Extract the [X, Y] coordinate from the center of the cell holding the provided text.  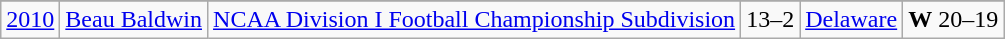
NCAA Division I Football Championship Subdivision [474, 20]
W 20–19 [954, 20]
Delaware [852, 20]
2010 [30, 20]
Beau Baldwin [134, 20]
13–2 [770, 20]
